Return the (X, Y) coordinate for the center point of the cell that contains the specified text.  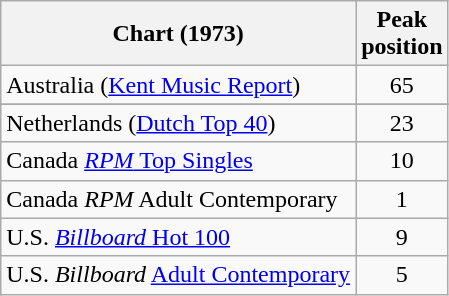
1 (402, 199)
9 (402, 237)
Canada RPM Top Singles (178, 161)
Canada RPM Adult Contemporary (178, 199)
Australia (Kent Music Report) (178, 85)
Peakposition (402, 34)
10 (402, 161)
U.S. Billboard Hot 100 (178, 237)
5 (402, 275)
65 (402, 85)
Chart (1973) (178, 34)
U.S. Billboard Adult Contemporary (178, 275)
Netherlands (Dutch Top 40) (178, 123)
23 (402, 123)
